Locate the cell with the specified text and output its [x, y] center coordinate. 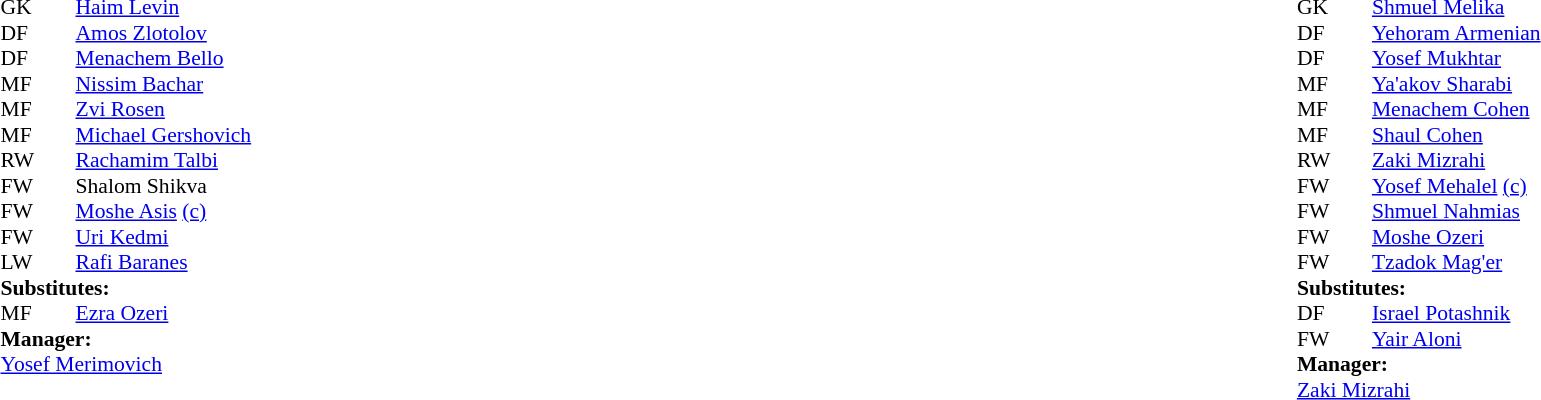
Yehoram Armenian [1456, 33]
Yosef Mukhtar [1456, 59]
Shaul Cohen [1456, 135]
Menachem Bello [164, 59]
Moshe Asis (c) [164, 211]
Tzadok Mag'er [1456, 263]
Israel Potashnik [1456, 313]
Michael Gershovich [164, 135]
Nissim Bachar [164, 84]
Shmuel Nahmias [1456, 211]
Uri Kedmi [164, 237]
Yosef Merimovich [126, 365]
Shalom Shikva [164, 186]
Menachem Cohen [1456, 109]
Ezra Ozeri [164, 313]
Yair Aloni [1456, 339]
Ya'akov Sharabi [1456, 84]
LW [19, 263]
Zaki Mizrahi [1456, 161]
Zvi Rosen [164, 109]
Yosef Mehalel (c) [1456, 186]
Rafi Baranes [164, 263]
Amos Zlotolov [164, 33]
Moshe Ozeri [1456, 237]
Rachamim Talbi [164, 161]
